Capture the cell that displays the provided text and extract its (x, y) central coordinate. 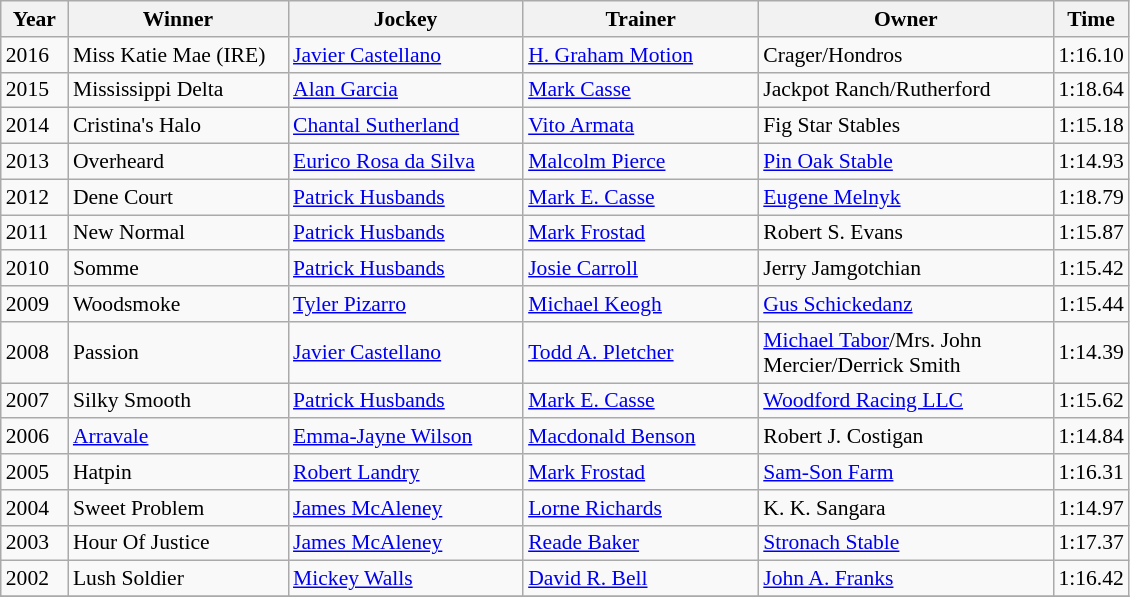
2015 (34, 90)
Fig Star Stables (906, 126)
Woodford Racing LLC (906, 401)
1:17.37 (1090, 543)
Mark Casse (640, 90)
Miss Katie Mae (IRE) (178, 55)
Sam-Son Farm (906, 472)
David R. Bell (640, 579)
John A. Franks (906, 579)
Sweet Problem (178, 508)
1:15.44 (1090, 304)
2014 (34, 126)
Silky Smooth (178, 401)
Eugene Melnyk (906, 197)
Robert Landry (406, 472)
2004 (34, 508)
Vito Armata (640, 126)
Mickey Walls (406, 579)
Mississippi Delta (178, 90)
Emma-Jayne Wilson (406, 437)
Arravale (178, 437)
K. K. Sangara (906, 508)
2007 (34, 401)
Owner (906, 19)
2010 (34, 269)
Tyler Pizarro (406, 304)
Woodsmoke (178, 304)
Passion (178, 352)
1:15.87 (1090, 233)
2016 (34, 55)
Hour Of Justice (178, 543)
Overheard (178, 162)
Macdonald Benson (640, 437)
Somme (178, 269)
1:16.10 (1090, 55)
2011 (34, 233)
Lorne Richards (640, 508)
Malcolm Pierce (640, 162)
Eurico Rosa da Silva (406, 162)
2013 (34, 162)
2012 (34, 197)
New Normal (178, 233)
Jockey (406, 19)
1:14.97 (1090, 508)
Winner (178, 19)
Michael Tabor/Mrs. John Mercier/Derrick Smith (906, 352)
Year (34, 19)
Lush Soldier (178, 579)
2008 (34, 352)
Dene Court (178, 197)
Josie Carroll (640, 269)
Cristina's Halo (178, 126)
Time (1090, 19)
Jackpot Ranch/Rutherford (906, 90)
1:16.31 (1090, 472)
1:18.64 (1090, 90)
1:15.62 (1090, 401)
Jerry Jamgotchian (906, 269)
1:14.93 (1090, 162)
H. Graham Motion (640, 55)
Crager/Hondros (906, 55)
2003 (34, 543)
Robert J. Costigan (906, 437)
Reade Baker (640, 543)
Chantal Sutherland (406, 126)
Todd A. Pletcher (640, 352)
1:18.79 (1090, 197)
1:15.42 (1090, 269)
1:15.18 (1090, 126)
2005 (34, 472)
Michael Keogh (640, 304)
Alan Garcia (406, 90)
2009 (34, 304)
1:14.84 (1090, 437)
2002 (34, 579)
2006 (34, 437)
1:14.39 (1090, 352)
1:16.42 (1090, 579)
Stronach Stable (906, 543)
Gus Schickedanz (906, 304)
Hatpin (178, 472)
Trainer (640, 19)
Pin Oak Stable (906, 162)
Robert S. Evans (906, 233)
